Pinpoint the cell where the given text exists, returning its [X, Y] midpoint coordinate. 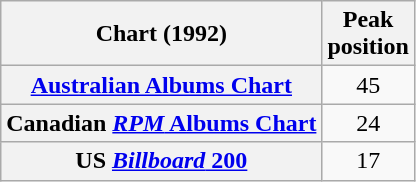
45 [368, 85]
17 [368, 161]
24 [368, 123]
Chart (1992) [162, 34]
US Billboard 200 [162, 161]
Australian Albums Chart [162, 85]
Peakposition [368, 34]
Canadian RPM Albums Chart [162, 123]
